Provide the (X, Y) coordinate of the cell's center where the given text is located.  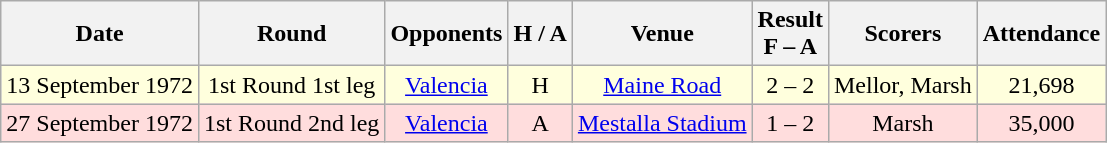
1st Round 1st leg (291, 85)
Date (100, 34)
13 September 1972 (100, 85)
27 September 1972 (100, 123)
H / A (540, 34)
35,000 (1041, 123)
Mestalla Stadium (662, 123)
1 – 2 (790, 123)
2 – 2 (790, 85)
Attendance (1041, 34)
A (540, 123)
Round (291, 34)
H (540, 85)
1st Round 2nd leg (291, 123)
21,698 (1041, 85)
Opponents (446, 34)
Mellor, Marsh (902, 85)
Venue (662, 34)
Marsh (902, 123)
Scorers (902, 34)
Maine Road (662, 85)
ResultF – A (790, 34)
